Return (x, y) of the center of cell containing provided text 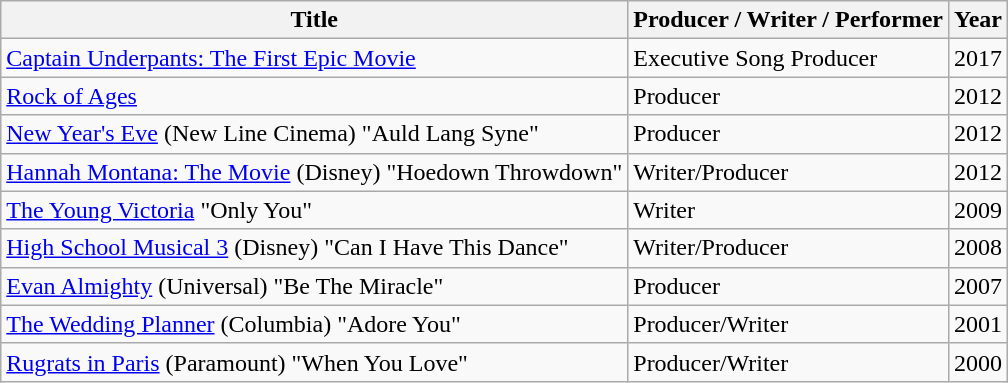
2009 (978, 210)
Rock of Ages (314, 96)
The Young Victoria "Only You" (314, 210)
Rugrats in Paris (Paramount) "When You Love" (314, 362)
Producer / Writer / Performer (788, 20)
2008 (978, 248)
2007 (978, 286)
Title (314, 20)
2000 (978, 362)
Captain Underpants: The First Epic Movie (314, 58)
Writer (788, 210)
2001 (978, 324)
2017 (978, 58)
New Year's Eve (New Line Cinema) "Auld Lang Syne" (314, 134)
The Wedding Planner (Columbia) "Adore You" (314, 324)
Year (978, 20)
Hannah Montana: The Movie (Disney) "Hoedown Throwdown" (314, 172)
Evan Almighty (Universal) "Be The Miracle" (314, 286)
High School Musical 3 (Disney) "Can I Have This Dance" (314, 248)
Executive Song Producer (788, 58)
